From the cell containing the given text, extract its center point as [X, Y] coordinate. 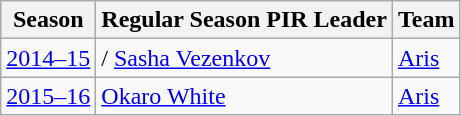
Season [48, 20]
/ Sasha Vezenkov [244, 58]
2014–15 [48, 58]
2015–16 [48, 96]
Okaro White [244, 96]
Regular Season PIR Leader [244, 20]
Team [426, 20]
